Capture the cell that displays the provided text and extract its [x, y] central coordinate. 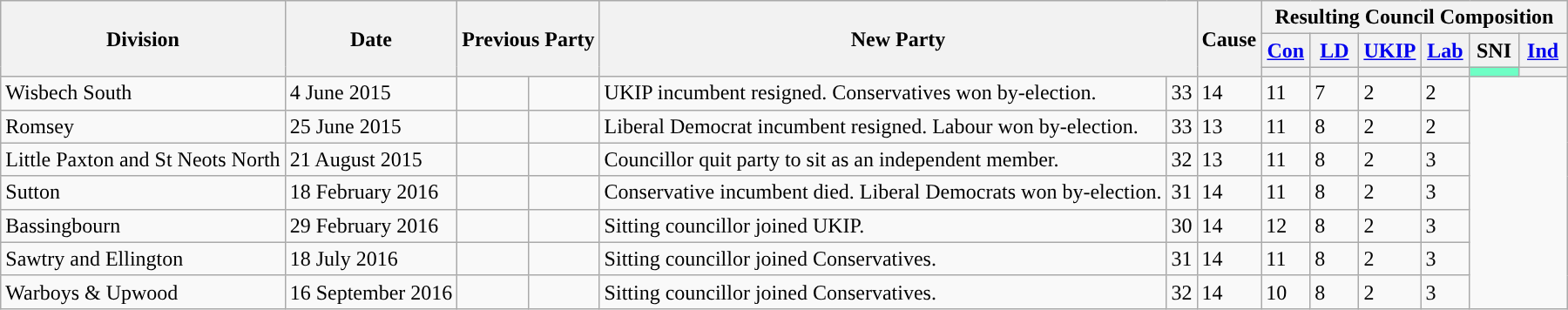
Cause [1229, 38]
Little Paxton and St Neots North [143, 159]
LD [1335, 51]
4 June 2015 [371, 93]
Ind [1543, 51]
Councillor quit party to sit as an independent member. [883, 159]
29 February 2016 [371, 226]
Conservative incumbent died. Liberal Democrats won by-election. [883, 192]
Con [1286, 51]
New Party [898, 38]
16 September 2016 [371, 292]
Date [371, 38]
18 February 2016 [371, 192]
Liberal Democrat incumbent resigned. Labour won by-election. [883, 126]
SNI [1494, 51]
25 June 2015 [371, 126]
Romsey [143, 126]
Sawtry and Ellington [143, 259]
Resulting Council Composition [1415, 17]
7 [1335, 93]
18 July 2016 [371, 259]
10 [1286, 292]
Previous Party [528, 38]
21 August 2015 [371, 159]
Sitting councillor joined UKIP. [883, 226]
Sutton [143, 192]
Bassingbourn [143, 226]
Wisbech South [143, 93]
12 [1286, 226]
Warboys & Upwood [143, 292]
30 [1181, 226]
Lab [1445, 51]
UKIP incumbent resigned. Conservatives won by-election. [883, 93]
Division [143, 38]
UKIP [1390, 51]
